Capture the cell that displays the provided text and extract its [x, y] central coordinate. 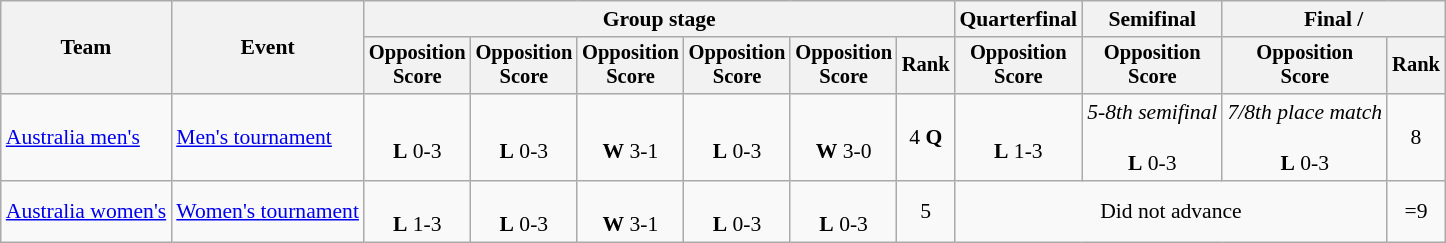
Men's tournament [268, 138]
8 [1416, 138]
Group stage [660, 19]
Final / [1333, 19]
4 Q [926, 138]
Semifinal [1152, 19]
5-8th semifinalL 0-3 [1152, 138]
W 3-0 [844, 138]
7/8th place matchL 0-3 [1304, 138]
Quarterfinal [1019, 19]
Did not advance [1172, 212]
Australia men's [86, 138]
Event [268, 48]
Women's tournament [268, 212]
5 [926, 212]
=9 [1416, 212]
Australia women's [86, 212]
Team [86, 48]
